Find where the given text appears and provide that cell's center as (x, y) coordinate. 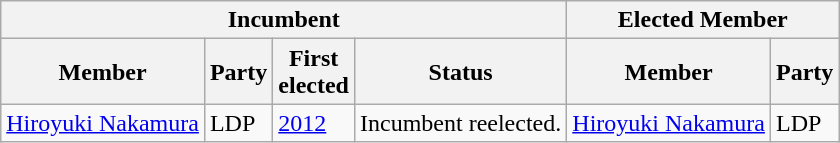
Incumbent (284, 20)
Elected Member (703, 20)
Incumbent reelected. (460, 123)
Status (460, 72)
2012 (314, 123)
Firstelected (314, 72)
